Identify which cell holds the provided text, then report its (x, y) central coordinate. 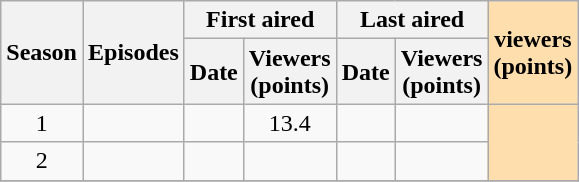
1 (42, 123)
First aired (260, 20)
2 (42, 161)
Last aired (412, 20)
13.4 (290, 123)
Episodes (133, 52)
viewers (points) (533, 52)
Season (42, 52)
